For the text-containing cell, return its midpoint in [X, Y] coordinate format. 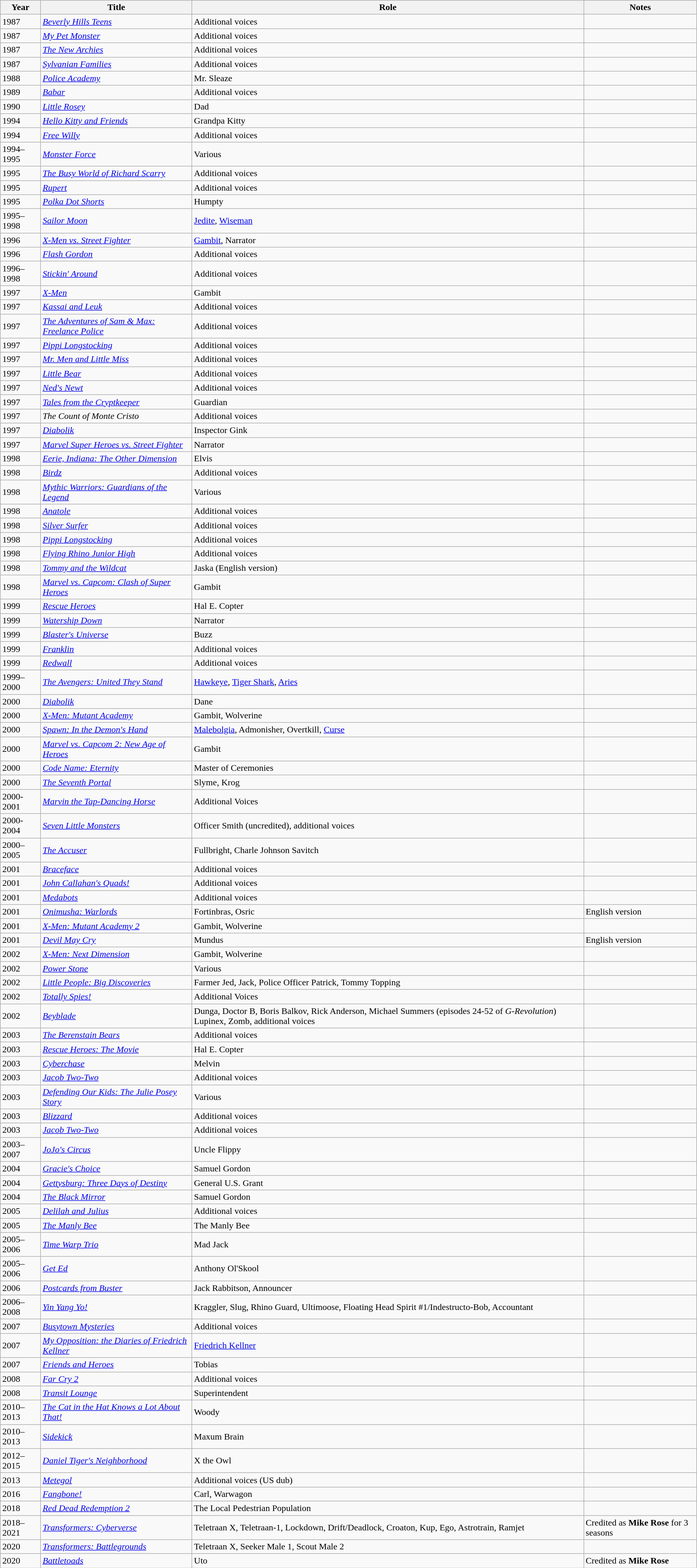
JoJo's Circus [116, 1149]
Gettysburg: Three Days of Destiny [116, 1183]
Fangbone! [116, 1494]
Dane [388, 701]
Babar [116, 92]
The Berenstain Bears [116, 1035]
Stickin' Around [116, 273]
Mr. Sleaze [388, 78]
The Avengers: United They Stand [116, 682]
2000-2001 [20, 801]
Woody [388, 1412]
Anatole [116, 511]
Monster Force [116, 154]
Flash Gordon [116, 254]
X-Men: Next Dimension [116, 954]
Kraggler, Slug, Rhino Guard, Ultimoose, Floating Head Spirit #1/Indestructo-Bob, Accountant [388, 1307]
Devil May Cry [116, 940]
Mr. Men and Little Miss [116, 359]
Grandpa Kitty [388, 121]
My Pet Monster [116, 36]
2013 [20, 1480]
Marvin the Tap-Dancing Horse [116, 801]
X-Men vs. Street Fighter [116, 240]
Polka Dot Shorts [116, 202]
1989 [20, 92]
Birdz [116, 473]
1995–1998 [20, 221]
Braceface [116, 869]
Fullbright, Charle Johnson Savitch [388, 850]
Seven Little Monsters [116, 826]
Year [20, 7]
1990 [20, 106]
Little Rosey [116, 106]
Gambit, Narrator [388, 240]
Mundus [388, 940]
Beverly Hills Teens [116, 22]
Jedite, Wiseman [388, 221]
2018–2021 [20, 1527]
2003–2007 [20, 1149]
Blaster's Universe [116, 634]
1988 [20, 78]
Beyblade [116, 1016]
Onimusha: Warlords [116, 912]
Defending Our Kids: The Julie Posey Story [116, 1097]
Buzz [388, 634]
Spawn: In the Demon's Hand [116, 730]
Marvel vs. Capcom: Clash of Super Heroes [116, 587]
Guardian [388, 402]
My Opposition: the Diaries of Friedrich Kellner [116, 1346]
Superintendent [388, 1393]
Mythic Warriors: Guardians of the Legend [116, 492]
Teletraan X, Teletraan-1, Lockdown, Drift/Deadlock, Croaton, Kup, Ego, Astrotrain, Ramjet [388, 1527]
Transformers: Cyberverse [116, 1527]
The New Archies [116, 50]
Uncle Flippy [388, 1149]
General U.S. Grant [388, 1183]
Additional voices (US dub) [388, 1480]
Blizzard [116, 1116]
Hello Kitty and Friends [116, 121]
Slyme, Krog [388, 782]
Rescue Heroes [116, 606]
Medabots [116, 897]
Rescue Heroes: The Movie [116, 1049]
Sidekick [116, 1437]
Malebolgia, Admonisher, Overtkill, Curse [388, 730]
John Callahan's Quads! [116, 883]
Police Academy [116, 78]
Busytown Mysteries [116, 1326]
X-Men: Mutant Academy [116, 716]
The Local Pedestrian Population [388, 1508]
2000–2005 [20, 850]
Elvis [388, 459]
Transformers: Battlegrounds [116, 1547]
Delilah and Julius [116, 1211]
Battletoads [116, 1561]
Jaska (English version) [388, 568]
Metegol [116, 1480]
Code Name: Eternity [116, 768]
X-Men: Mutant Academy 2 [116, 926]
The Busy World of Richard Scarry [116, 173]
1999–2000 [20, 682]
Gracie's Choice [116, 1168]
Little Bear [116, 373]
Power Stone [116, 969]
Sylvanian Families [116, 64]
Daniel Tiger's Neighborhood [116, 1460]
The Cat in the Hat Knows a Lot About That! [116, 1412]
Notes [640, 7]
Kassai and Leuk [116, 307]
Marvel Super Heroes vs. Street Fighter [116, 444]
Fortinbras, Osric [388, 912]
Teletraan X, Seeker Male 1, Scout Male 2 [388, 1547]
Credited as Mike Rose [640, 1561]
Inspector Gink [388, 430]
1996–1998 [20, 273]
Time Warp Trio [116, 1244]
The Accuser [116, 850]
Transit Lounge [116, 1393]
Get Ed [116, 1269]
Mad Jack [388, 1244]
Tommy and the Wildcat [116, 568]
Melvin [388, 1063]
Free Willy [116, 135]
Eerie, Indiana: The Other Dimension [116, 459]
Title [116, 7]
Humpty [388, 202]
Ned's Newt [116, 388]
Cyberchase [116, 1063]
Sailor Moon [116, 221]
Maxum Brain [388, 1437]
Role [388, 7]
Tobias [388, 1365]
2000-2004 [20, 826]
Far Cry 2 [116, 1379]
Little People: Big Discoveries [116, 983]
Tales from the Cryptkeeper [116, 402]
Silver Surfer [116, 525]
Jack Rabbitson, Announcer [388, 1288]
Watership Down [116, 620]
X the Owl [388, 1460]
2006 [20, 1288]
Officer Smith (uncredited), additional voices [388, 826]
Franklin [116, 649]
Dunga, Doctor B, Boris Balkov, Rick Anderson, Michael Summers (episodes 24-52 of G-Revolution) Lupinex, Zomb, additional voices [388, 1016]
Master of Ceremonies [388, 768]
The Adventures of Sam & Max: Freelance Police [116, 326]
Farmer Jed, Jack, Police Officer Patrick, Tommy Topping [388, 983]
1994–1995 [20, 154]
2012–2015 [20, 1460]
Uto [388, 1561]
The Seventh Portal [116, 782]
X-Men [116, 293]
Dad [388, 106]
The Black Mirror [116, 1197]
Rupert [116, 187]
Flying Rhino Junior High [116, 554]
Redwall [116, 663]
Carl, Warwagon [388, 1494]
2016 [20, 1494]
2018 [20, 1508]
Yin Yang Yo! [116, 1307]
Marvel vs. Capcom 2: New Age of Heroes [116, 749]
Totally Spies! [116, 997]
Red Dead Redemption 2 [116, 1508]
The Count of Monte Cristo [116, 416]
Friedrich Kellner [388, 1346]
2006–2008 [20, 1307]
Friends and Heroes [116, 1365]
Credited as Mike Rose for 3 seasons [640, 1527]
Hawkeye, Tiger Shark, Aries [388, 682]
Anthony Ol'Skool [388, 1269]
Postcards from Buster [116, 1288]
